For the text-containing cell, return its midpoint in [x, y] coordinate format. 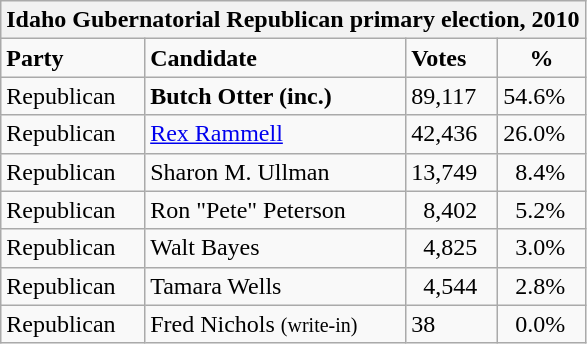
89,117 [452, 96]
Butch Otter (inc.) [276, 96]
Ron "Pete" Peterson [276, 210]
42,436 [452, 134]
0.0% [542, 324]
13,749 [452, 172]
26.0% [542, 134]
Walt Bayes [276, 248]
Fred Nichols (write-in) [276, 324]
4,825 [452, 248]
38 [452, 324]
% [542, 58]
Candidate [276, 58]
Tamara Wells [276, 286]
5.2% [542, 210]
3.0% [542, 248]
2.8% [542, 286]
Party [73, 58]
Idaho Gubernatorial Republican primary election, 2010 [293, 20]
8,402 [452, 210]
8.4% [542, 172]
Votes [452, 58]
4,544 [452, 286]
Rex Rammell [276, 134]
54.6% [542, 96]
Sharon M. Ullman [276, 172]
